Pinpoint the cell where the given text exists, returning its [X, Y] midpoint coordinate. 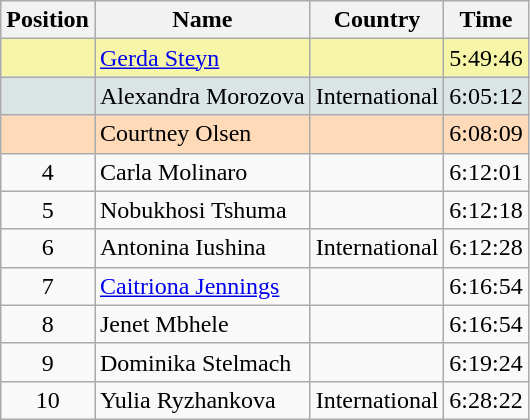
6:28:22 [486, 400]
6:08:09 [486, 134]
Carla Molinaro [202, 172]
Courtney Olsen [202, 134]
Yulia Ryzhankova [202, 400]
7 [48, 286]
Name [202, 20]
Dominika Stelmach [202, 362]
8 [48, 324]
Antonina Iushina [202, 248]
6:19:24 [486, 362]
5:49:46 [486, 58]
6:12:01 [486, 172]
Nobukhosi Tshuma [202, 210]
Caitriona Jennings [202, 286]
Jenet Mbhele [202, 324]
9 [48, 362]
Gerda Steyn [202, 58]
6:05:12 [486, 96]
Position [48, 20]
6:12:18 [486, 210]
Time [486, 20]
Alexandra Morozova [202, 96]
5 [48, 210]
6:12:28 [486, 248]
10 [48, 400]
6 [48, 248]
4 [48, 172]
Country [377, 20]
